Return the (X, Y) coordinate for the center point of the cell that contains the specified text.  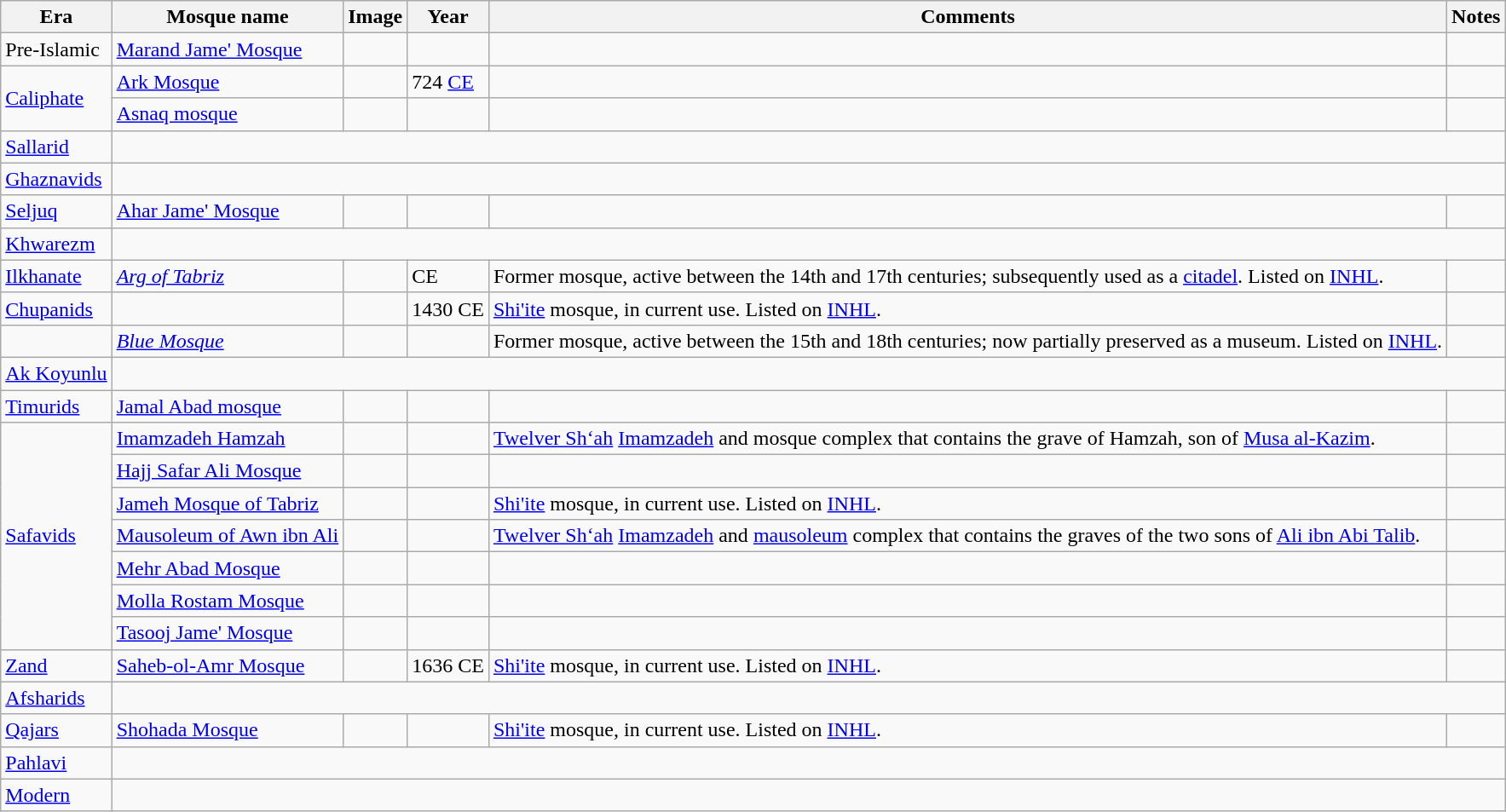
Molla Rostam Mosque (228, 601)
Ahar Jame' Mosque (228, 211)
Twelver Sh‘ah Imamzadeh and mausoleum complex that contains the graves of the two sons of Ali ibn Abi Talib. (967, 536)
Jamal Abad mosque (228, 406)
Pre-Islamic (56, 49)
Mausoleum of Awn ibn Ali (228, 536)
Afsharids (56, 698)
Image (375, 17)
Khwarezm (56, 244)
Former mosque, active between the 14th and 17th centuries; subsequently used as a citadel. Listed on INHL. (967, 276)
Twelver Sh‘ah Imamzadeh and mosque complex that contains the grave of Hamzah, son of Musa al-Kazim. (967, 439)
1636 CE (448, 665)
Shohada Mosque (228, 730)
Tasooj Jame' Mosque (228, 633)
Mosque name (228, 17)
Qajars (56, 730)
Year (448, 17)
Sallarid (56, 147)
Era (56, 17)
Former mosque, active between the 15th and 18th centuries; now partially preserved as a museum. Listed on INHL. (967, 341)
Notes (1476, 17)
Modern (56, 795)
Timurids (56, 406)
Ghaznavids (56, 179)
Chupanids (56, 308)
Caliphate (56, 98)
Jameh Mosque of Tabriz (228, 504)
Safavids (56, 536)
Hajj Safar Ali Mosque (228, 471)
724 CE (448, 82)
CE (448, 276)
Imamzadeh Hamzah (228, 439)
Pahlavi (56, 763)
Mehr Abad Mosque (228, 568)
Ark Mosque (228, 82)
Asnaq mosque (228, 114)
Ak Koyunlu (56, 373)
Arg of Tabriz (228, 276)
Ilkhanate (56, 276)
Seljuq (56, 211)
Marand Jame' Mosque (228, 49)
Saheb-ol-Amr Mosque (228, 665)
Zand (56, 665)
1430 CE (448, 308)
Comments (967, 17)
Blue Mosque (228, 341)
